Identify which cell holds the provided text, then report its (x, y) central coordinate. 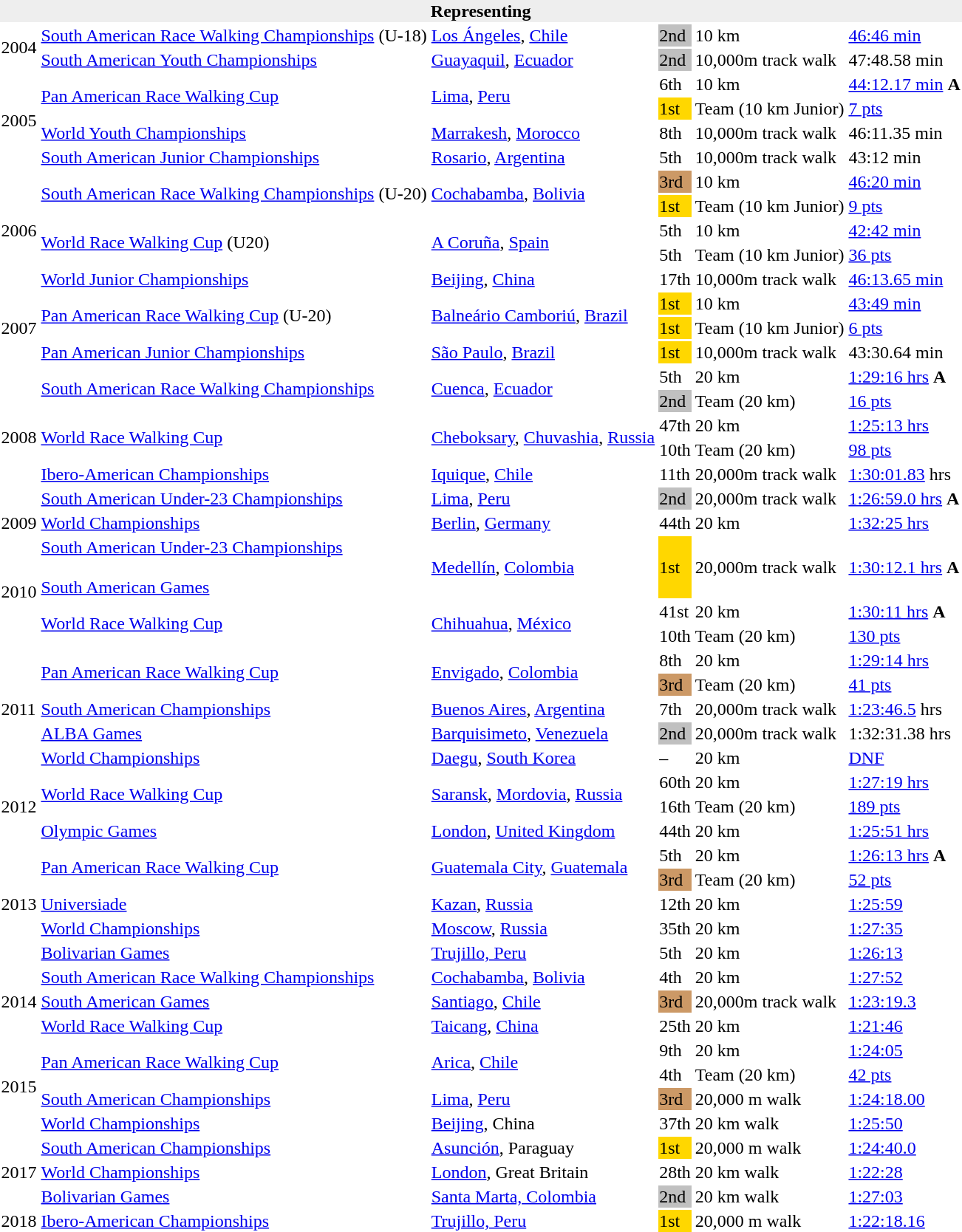
Arica, Chile (542, 1062)
2012 (19, 807)
World Junior Championships (233, 279)
28th (675, 1172)
46:13.65 min (904, 279)
Olympic Games (233, 831)
2004 (19, 47)
Pan American Junior Championships (233, 352)
Pan American Race Walking Cup (U-20) (233, 316)
17th (675, 279)
1:26:13 (904, 953)
2018 (19, 1221)
47th (675, 425)
1:24:05 (904, 1050)
London, United Kingdom (542, 831)
37th (675, 1123)
Cuenca, Ecuador (542, 389)
1:32:31.38 hrs (904, 733)
60th (675, 782)
1:30:11 hrs A (904, 612)
Barquisimeto, Venezuela (542, 733)
Kazan, Russia (542, 904)
World Youth Championships (233, 133)
São Paulo, Brazil (542, 352)
1:25:59 (904, 904)
– (675, 758)
16 pts (904, 401)
2015 (19, 1087)
Buenos Aires, Argentina (542, 709)
1:24:40.0 (904, 1148)
43:49 min (904, 304)
2010 (19, 592)
Saransk, Mordovia, Russia (542, 795)
1:30:12.1 hrs A (904, 567)
16th (675, 807)
Representing (480, 11)
1:27:03 (904, 1197)
1:29:16 hrs A (904, 377)
Guayaquil, Ecuador (542, 60)
DNF (904, 758)
1:26:59.0 hrs A (904, 499)
Moscow, Russia (542, 928)
Los Ángeles, Chile (542, 35)
1:23:46.5 hrs (904, 709)
Universiade (233, 904)
6 pts (904, 328)
47:48.58 min (904, 60)
1:27:35 (904, 928)
1:27:19 hrs (904, 782)
Envigado, Colombia (542, 672)
Medellín, Colombia (542, 567)
1:29:14 hrs (904, 660)
London, Great Britain (542, 1172)
1:24:18.00 (904, 1099)
1:25:13 hrs (904, 425)
South American Under-23 ChampionshipsSouth American Games (233, 567)
2007 (19, 328)
46:46 min (904, 35)
42 pts (904, 1075)
52 pts (904, 880)
Iquique, Chile (542, 474)
2014 (19, 1002)
11th (675, 474)
Guatemala City, Guatemala (542, 867)
ALBA Games (233, 733)
1:23:19.3 (904, 1002)
South American Under-23 Championships (233, 499)
6th (675, 84)
Cheboksary, Chuvashia, Russia (542, 437)
46:11.35 min (904, 133)
South American Race Walking Championships (U-20) (233, 194)
1:26:13 hrs A (904, 855)
Rosario, Argentina (542, 157)
Balneário Camboriú, Brazil (542, 316)
Chihuahua, México (542, 623)
41st (675, 612)
9th (675, 1050)
1:22:28 (904, 1172)
189 pts (904, 807)
2008 (19, 437)
36 pts (904, 255)
2005 (19, 121)
1:22:18.16 (904, 1221)
2006 (19, 230)
46:20 min (904, 182)
Marrakesh, Morocco (542, 133)
2009 (19, 523)
South American Games (233, 1002)
Taicang, China (542, 1026)
1:21:46 (904, 1026)
South American Youth Championships (233, 60)
43:12 min (904, 157)
Daegu, South Korea (542, 758)
35th (675, 928)
44:12.17 min A (904, 84)
A Coruña, Spain (542, 242)
2017 (19, 1172)
1:30:01.83 hrs (904, 474)
7 pts (904, 109)
43:30.64 min (904, 352)
7th (675, 709)
Asunción, Paraguay (542, 1148)
12th (675, 904)
2013 (19, 904)
25th (675, 1026)
Berlin, Germany (542, 523)
1:32:25 hrs (904, 523)
1:25:50 (904, 1123)
Santiago, Chile (542, 1002)
42:42 min (904, 230)
41 pts (904, 685)
1:25:51 hrs (904, 831)
Santa Marta, Colombia (542, 1197)
98 pts (904, 450)
9 pts (904, 206)
South American Race Walking Championships (U-18) (233, 35)
South American Junior Championships (233, 157)
2011 (19, 709)
World Race Walking Cup (U20) (233, 242)
130 pts (904, 636)
1:27:52 (904, 977)
